Search for the cell housing the specified text and yield its (x, y) center coordinate. 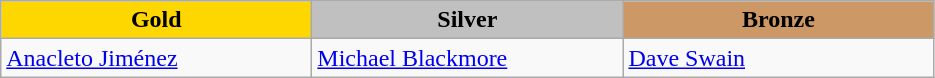
Gold (156, 20)
Bronze (778, 20)
Dave Swain (778, 58)
Anacleto Jiménez (156, 58)
Silver (468, 20)
Michael Blackmore (468, 58)
